Identify which cell holds the provided text, then report its [x, y] central coordinate. 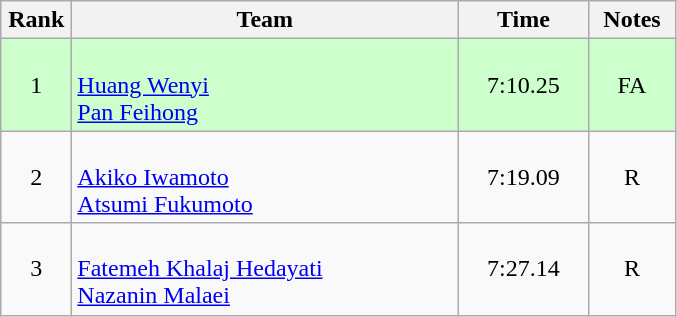
7:19.09 [524, 177]
Time [524, 20]
Rank [36, 20]
Huang WenyiPan Feihong [265, 85]
1 [36, 85]
7:27.14 [524, 269]
Fatemeh Khalaj HedayatiNazanin Malaei [265, 269]
Akiko IwamotoAtsumi Fukumoto [265, 177]
3 [36, 269]
2 [36, 177]
7:10.25 [524, 85]
Team [265, 20]
FA [632, 85]
Notes [632, 20]
